Locate the cell with the specified text and output its (X, Y) center coordinate. 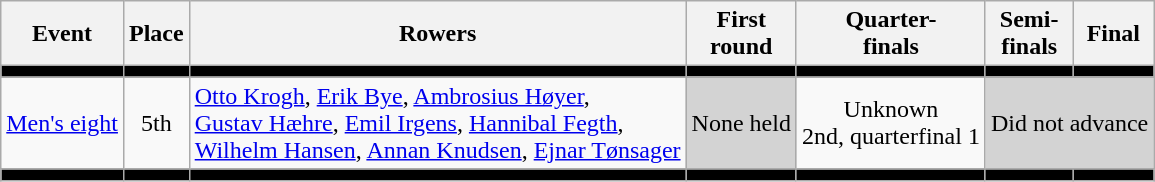
Men's eight (62, 123)
Rowers (438, 34)
Semi-finals (1028, 34)
None held (741, 123)
Quarter-finals (890, 34)
Final (1114, 34)
Did not advance (1069, 123)
Unknown 2nd, quarterfinal 1 (890, 123)
Event (62, 34)
First round (741, 34)
Place (156, 34)
5th (156, 123)
Otto Krogh, Erik Bye, Ambrosius Høyer, Gustav Hæhre, Emil Irgens, Hannibal Fegth, Wilhelm Hansen, Annan Knudsen, Ejnar Tønsager (438, 123)
